Detect which cell encompasses the target text, then output its [X, Y] center coordinate. 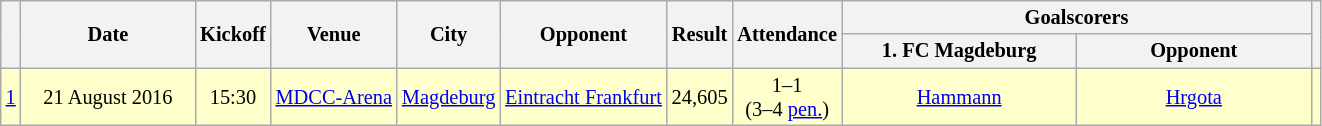
Result [700, 34]
1 [11, 97]
1–1(3–4 pen.) [786, 97]
Hrgota [1194, 97]
Magdeburg [448, 97]
Attendance [786, 34]
Hammann [960, 97]
15:30 [232, 97]
Date [108, 34]
Venue [334, 34]
MDCC-Arena [334, 97]
Goalscorers [1076, 17]
Eintracht Frankfurt [583, 97]
City [448, 34]
Kickoff [232, 34]
24,605 [700, 97]
1. FC Magdeburg [960, 51]
21 August 2016 [108, 97]
